Determine the [X, Y] coordinate at the center of the cell enclosing the given text.  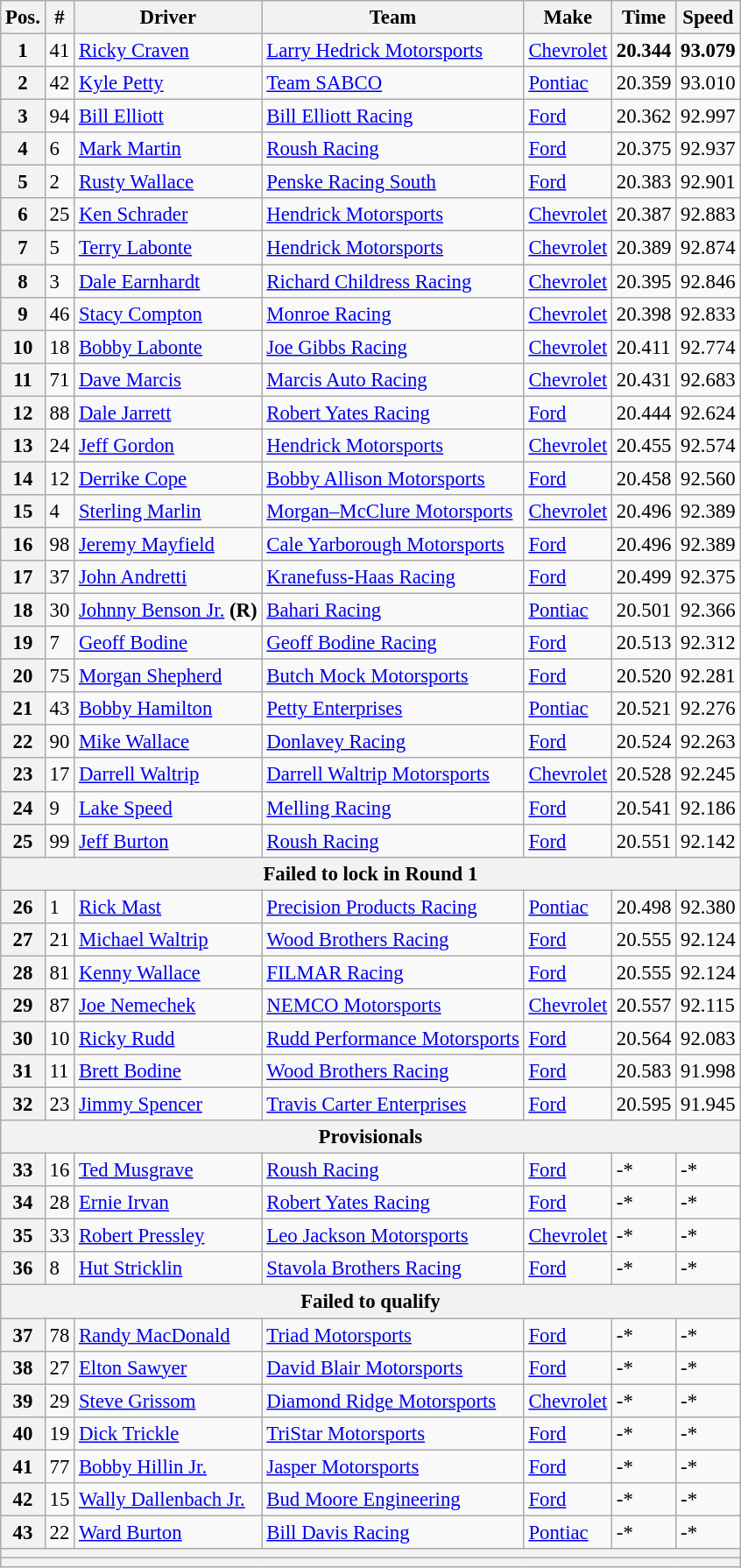
Michael Waltrip [168, 940]
John Andretti [168, 577]
20.499 [645, 577]
Ted Musgrave [168, 1170]
Penske Racing South [392, 182]
Morgan Shepherd [168, 676]
20.557 [645, 1006]
Bill Elliott Racing [392, 117]
20.444 [645, 413]
92.245 [708, 775]
20.541 [645, 808]
92.560 [708, 478]
90 [60, 742]
92.883 [708, 215]
34 [23, 1203]
92.833 [708, 314]
Hut Stricklin [168, 1269]
20.359 [645, 83]
Bobby Allison Motorsports [392, 478]
Wally Dallenbach Jr. [168, 1500]
Precision Products Racing [392, 907]
92.083 [708, 1038]
Team SABCO [392, 83]
Travis Carter Enterprises [392, 1105]
92.115 [708, 1006]
Jeff Gordon [168, 446]
31 [23, 1071]
Steve Grissom [168, 1401]
20.498 [645, 907]
92.380 [708, 907]
FILMAR Racing [392, 972]
Brett Bodine [168, 1071]
20.551 [645, 841]
39 [23, 1401]
20.564 [645, 1038]
Bahari Racing [392, 611]
Kranefuss-Haas Racing [392, 577]
20.520 [645, 676]
Bobby Hillin Jr. [168, 1466]
Terry Labonte [168, 248]
75 [60, 676]
20.375 [645, 149]
Diamond Ridge Motorsports [392, 1401]
20.383 [645, 182]
94 [60, 117]
Richard Childress Racing [392, 281]
Mark Martin [168, 149]
20.521 [645, 709]
92.375 [708, 577]
99 [60, 841]
Cale Yarborough Motorsports [392, 544]
92.683 [708, 379]
Dale Jarrett [168, 413]
92.312 [708, 643]
Jeff Burton [168, 841]
Joe Gibbs Racing [392, 347]
Pos. [23, 18]
78 [60, 1335]
Darrell Waltrip Motorsports [392, 775]
20.595 [645, 1105]
Petty Enterprises [392, 709]
Mike Wallace [168, 742]
46 [60, 314]
Dick Trickle [168, 1433]
Sterling Marlin [168, 512]
40 [23, 1433]
Make [568, 18]
Jimmy Spencer [168, 1105]
20.458 [645, 478]
Jasper Motorsports [392, 1466]
TriStar Motorsports [392, 1433]
38 [23, 1367]
92.366 [708, 611]
20 [23, 676]
92.901 [708, 182]
20.395 [645, 281]
92.624 [708, 413]
20.387 [645, 215]
Monroe Racing [392, 314]
Speed [708, 18]
98 [60, 544]
87 [60, 1006]
Donlavey Racing [392, 742]
20.455 [645, 446]
NEMCO Motorsports [392, 1006]
David Blair Motorsports [392, 1367]
14 [23, 478]
92.281 [708, 676]
Triad Motorsports [392, 1335]
Butch Mock Motorsports [392, 676]
Dave Marcis [168, 379]
20.583 [645, 1071]
20.524 [645, 742]
92.276 [708, 709]
Larry Hedrick Motorsports [392, 51]
Kyle Petty [168, 83]
Bud Moore Engineering [392, 1500]
36 [23, 1269]
92.574 [708, 446]
20.362 [645, 117]
92.186 [708, 808]
20.411 [645, 347]
20.501 [645, 611]
Robert Pressley [168, 1236]
Team [392, 18]
Johnny Benson Jr. (R) [168, 611]
20.431 [645, 379]
Time [645, 18]
Jeremy Mayfield [168, 544]
88 [60, 413]
Ernie Irvan [168, 1203]
26 [23, 907]
Bobby Labonte [168, 347]
Ken Schrader [168, 215]
Bobby Hamilton [168, 709]
13 [23, 446]
35 [23, 1236]
Marcis Auto Racing [392, 379]
91.945 [708, 1105]
92.937 [708, 149]
93.010 [708, 83]
Lake Speed [168, 808]
92.263 [708, 742]
20.513 [645, 643]
Geoff Bodine Racing [392, 643]
20.344 [645, 51]
Failed to lock in Round 1 [370, 873]
Morgan–McClure Motorsports [392, 512]
77 [60, 1466]
Stavola Brothers Racing [392, 1269]
Rick Mast [168, 907]
92.774 [708, 347]
Darrell Waltrip [168, 775]
92.874 [708, 248]
20.389 [645, 248]
Stacy Compton [168, 314]
Kenny Wallace [168, 972]
91.998 [708, 1071]
Elton Sawyer [168, 1367]
Provisionals [370, 1137]
92.846 [708, 281]
92.142 [708, 841]
Joe Nemechek [168, 1006]
81 [60, 972]
Leo Jackson Motorsports [392, 1236]
Geoff Bodine [168, 643]
# [60, 18]
32 [23, 1105]
Driver [168, 18]
Randy MacDonald [168, 1335]
20.528 [645, 775]
Failed to qualify [370, 1302]
Ricky Craven [168, 51]
Derrike Cope [168, 478]
92.997 [708, 117]
Dale Earnhardt [168, 281]
71 [60, 379]
20.398 [645, 314]
Melling Racing [392, 808]
Ward Burton [168, 1532]
Rusty Wallace [168, 182]
Bill Davis Racing [392, 1532]
Ricky Rudd [168, 1038]
Bill Elliott [168, 117]
93.079 [708, 51]
Rudd Performance Motorsports [392, 1038]
